Pinpoint the cell where the given text exists, returning its [X, Y] midpoint coordinate. 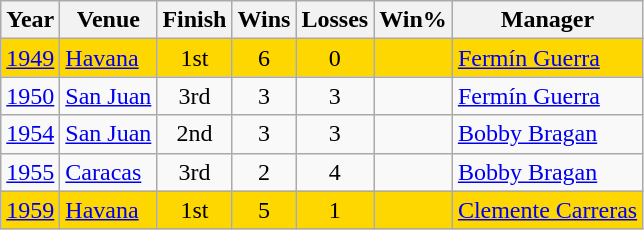
Year [30, 20]
Caracas [108, 172]
Clemente Carreras [547, 210]
Manager [547, 20]
6 [264, 58]
1954 [30, 134]
2nd [194, 134]
1 [335, 210]
0 [335, 58]
5 [264, 210]
Win% [414, 20]
1949 [30, 58]
1950 [30, 96]
1959 [30, 210]
Finish [194, 20]
2 [264, 172]
1955 [30, 172]
Venue [108, 20]
Wins [264, 20]
Losses [335, 20]
4 [335, 172]
